Return the (x, y) coordinate for the center point of the cell that contains the specified text.  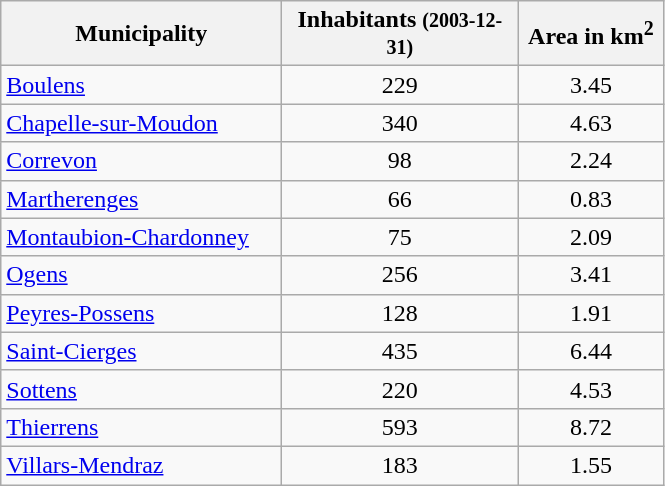
Villars-Mendraz (142, 465)
183 (400, 465)
2.24 (591, 161)
1.91 (591, 313)
Peyres-Possens (142, 313)
256 (400, 275)
1.55 (591, 465)
75 (400, 237)
Municipality (142, 34)
98 (400, 161)
4.53 (591, 389)
340 (400, 123)
Area in km2 (591, 34)
Inhabitants (2003-12-31) (400, 34)
Boulens (142, 85)
8.72 (591, 427)
66 (400, 199)
128 (400, 313)
3.41 (591, 275)
229 (400, 85)
Martherenges (142, 199)
Montaubion-Chardonney (142, 237)
Sottens (142, 389)
Saint-Cierges (142, 351)
Correvon (142, 161)
6.44 (591, 351)
593 (400, 427)
Thierrens (142, 427)
220 (400, 389)
3.45 (591, 85)
4.63 (591, 123)
Ogens (142, 275)
0.83 (591, 199)
Chapelle-sur-Moudon (142, 123)
2.09 (591, 237)
435 (400, 351)
